Output the [x, y] coordinate of the center of the cell containing the given text.  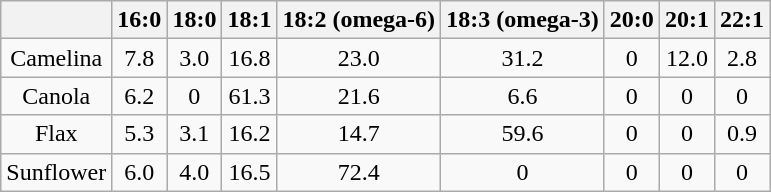
Canola [56, 96]
3.0 [194, 58]
16.2 [250, 134]
16.8 [250, 58]
5.3 [140, 134]
14.7 [359, 134]
6.0 [140, 172]
31.2 [523, 58]
23.0 [359, 58]
Camelina [56, 58]
6.6 [523, 96]
21.6 [359, 96]
18:1 [250, 20]
18:0 [194, 20]
Sunflower [56, 172]
16.5 [250, 172]
4.0 [194, 172]
3.1 [194, 134]
12.0 [686, 58]
18:3 (omega-3) [523, 20]
0.9 [742, 134]
7.8 [140, 58]
18:2 (omega-6) [359, 20]
6.2 [140, 96]
16:0 [140, 20]
59.6 [523, 134]
61.3 [250, 96]
72.4 [359, 172]
2.8 [742, 58]
20:0 [632, 20]
20:1 [686, 20]
Flax [56, 134]
22:1 [742, 20]
